Determine the [x, y] coordinate at the center of the cell enclosing the given text.  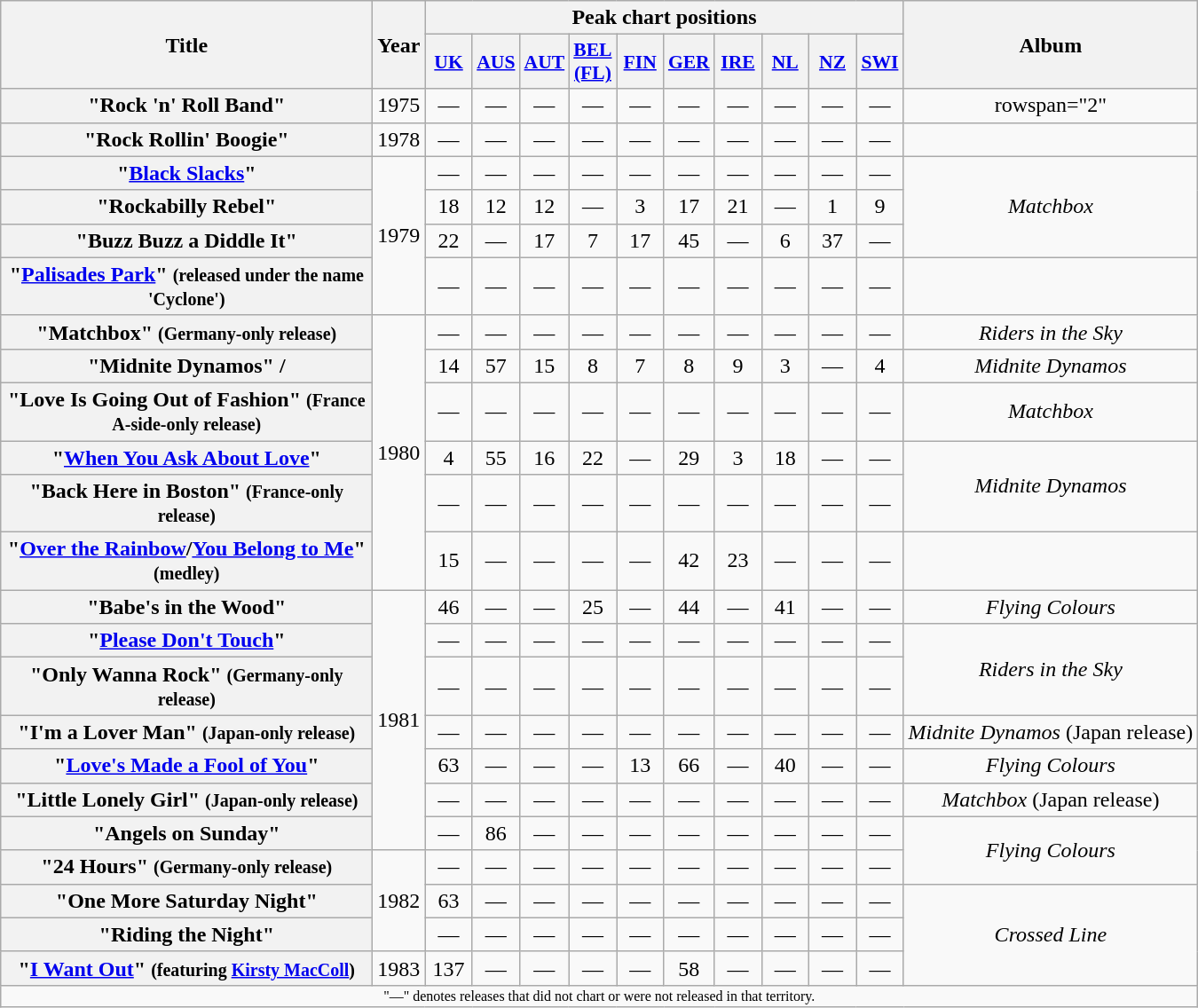
NZ [832, 62]
"One More Saturday Night" [186, 901]
UK [449, 62]
AUT [545, 62]
"—" denotes releases that did not chart or were not released in that territory. [600, 996]
1978 [399, 139]
"Babe's in the Wood" [186, 607]
"I'm a Lover Man" (Japan-only release) [186, 732]
40 [784, 766]
42 [689, 561]
NL [784, 62]
"Palisades Park" (released under the name 'Cyclone') [186, 286]
GER [689, 62]
"Over the Rainbow/You Belong to Me" (medley) [186, 561]
55 [495, 457]
57 [495, 366]
"Midnite Dynamos" / [186, 366]
BEL (FL) [593, 62]
Title [186, 44]
Album [1051, 44]
16 [545, 457]
"Rock Rollin' Boogie" [186, 139]
23 [738, 561]
46 [449, 607]
1982 [399, 901]
"Love's Made a Fool of You" [186, 766]
137 [449, 968]
"When You Ask About Love" [186, 457]
"Buzz Buzz a Diddle It" [186, 240]
45 [689, 240]
44 [689, 607]
"24 Hours" (Germany-only release) [186, 867]
"Riding the Night" [186, 934]
1979 [399, 236]
86 [495, 833]
SWI [880, 62]
66 [689, 766]
Midnite Dynamos (Japan release) [1051, 732]
"Little Lonely Girl" (Japan-only release) [186, 799]
"Love Is Going Out of Fashion" (France A-side-only release) [186, 412]
"Rockabilly Rebel" [186, 207]
rowspan="2" [1051, 106]
IRE [738, 62]
1975 [399, 106]
Crossed Line [1051, 934]
25 [593, 607]
29 [689, 457]
1983 [399, 968]
"Only Wanna Rock" (Germany-only release) [186, 687]
41 [784, 607]
21 [738, 207]
"Rock 'n' Roll Band" [186, 106]
FIN [641, 62]
58 [689, 968]
1980 [399, 453]
14 [449, 366]
13 [641, 766]
Matchbox (Japan release) [1051, 799]
"Back Here in Boston" (France-only release) [186, 504]
AUS [495, 62]
"Black Slacks" [186, 173]
37 [832, 240]
"I Want Out" (featuring Kirsty MacColl) [186, 968]
"Angels on Sunday" [186, 833]
Year [399, 44]
"Matchbox" (Germany-only release) [186, 332]
"Please Don't Touch" [186, 641]
1981 [399, 721]
6 [784, 240]
1 [832, 207]
Peak chart positions [664, 18]
